Identify which cell holds the provided text, then report its (X, Y) central coordinate. 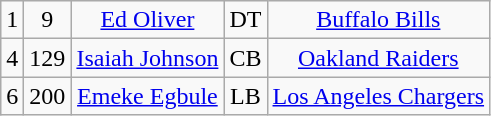
9 (48, 20)
1 (12, 20)
129 (48, 58)
Emeke Egbule (148, 96)
Isaiah Johnson (148, 58)
LB (246, 96)
CB (246, 58)
Buffalo Bills (378, 20)
Oakland Raiders (378, 58)
6 (12, 96)
DT (246, 20)
Ed Oliver (148, 20)
Los Angeles Chargers (378, 96)
200 (48, 96)
4 (12, 58)
